Detect which cell encompasses the target text, then output its [X, Y] center coordinate. 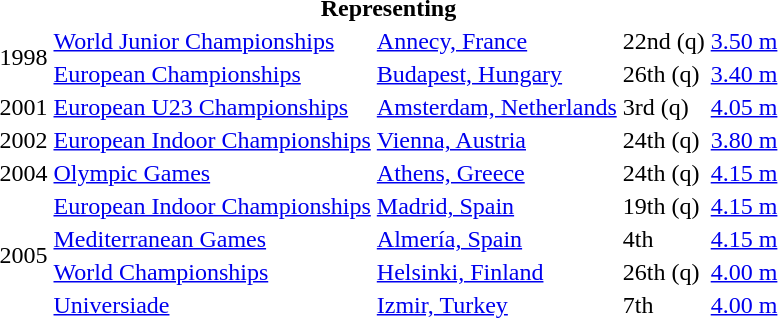
Madrid, Spain [496, 206]
Athens, Greece [496, 173]
European U23 Championships [212, 107]
European Championships [212, 74]
3rd (q) [664, 107]
World Championships [212, 272]
Amsterdam, Netherlands [496, 107]
Olympic Games [212, 173]
22nd (q) [664, 41]
Vienna, Austria [496, 140]
Annecy, France [496, 41]
19th (q) [664, 206]
Helsinki, Finland [496, 272]
4th [664, 239]
Budapest, Hungary [496, 74]
Almería, Spain [496, 239]
World Junior Championships [212, 41]
Mediterranean Games [212, 239]
